Identify which cell holds the provided text, then report its [X, Y] central coordinate. 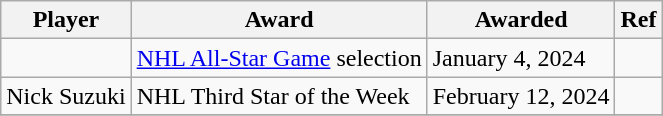
Ref [638, 20]
Awarded [521, 20]
January 4, 2024 [521, 58]
Nick Suzuki [66, 96]
Award [279, 20]
February 12, 2024 [521, 96]
Player [66, 20]
NHL Third Star of the Week [279, 96]
NHL All-Star Game selection [279, 58]
